Identify which cell holds the provided text, then report its (x, y) central coordinate. 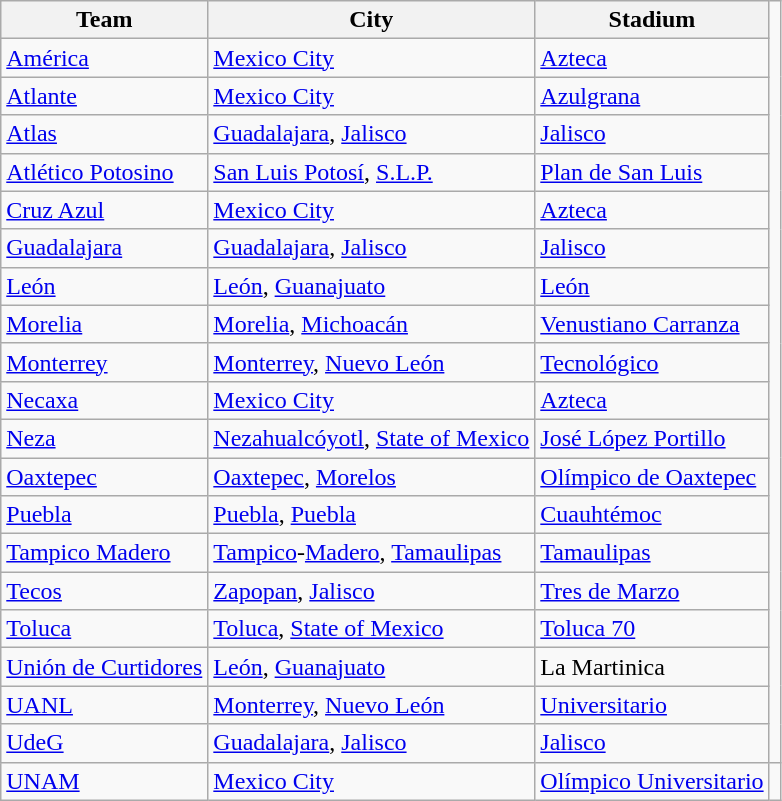
Tecos (104, 591)
Venustiano Carranza (652, 324)
Oaxtepec (104, 477)
Cuauhtémoc (652, 515)
City (372, 20)
Atlas (104, 134)
Olímpico Universitario (652, 781)
Team (104, 20)
Atlético Potosino (104, 172)
Neza (104, 438)
UANL (104, 705)
Tampico Madero (104, 553)
José López Portillo (652, 438)
Morelia (104, 324)
Tecnológico (652, 362)
Olímpico de Oaxtepec (652, 477)
Tamaulipas (652, 553)
Oaxtepec, Morelos (372, 477)
Cruz Azul (104, 210)
Tampico-Madero, Tamaulipas (372, 553)
Toluca, State of Mexico (372, 629)
Universitario (652, 705)
Unión de Curtidores (104, 667)
Morelia, Michoacán (372, 324)
La Martinica (652, 667)
Plan de San Luis (652, 172)
Guadalajara (104, 248)
UdeG (104, 743)
Toluca (104, 629)
Necaxa (104, 400)
Zapopan, Jalisco (372, 591)
América (104, 58)
UNAM (104, 781)
Puebla (104, 515)
Tres de Marzo (652, 591)
San Luis Potosí, S.L.P. (372, 172)
Azulgrana (652, 96)
Puebla, Puebla (372, 515)
Nezahualcóyotl, State of Mexico (372, 438)
Stadium (652, 20)
Toluca 70 (652, 629)
Monterrey (104, 362)
Atlante (104, 96)
